Locate the cell with the specified text and output its [x, y] center coordinate. 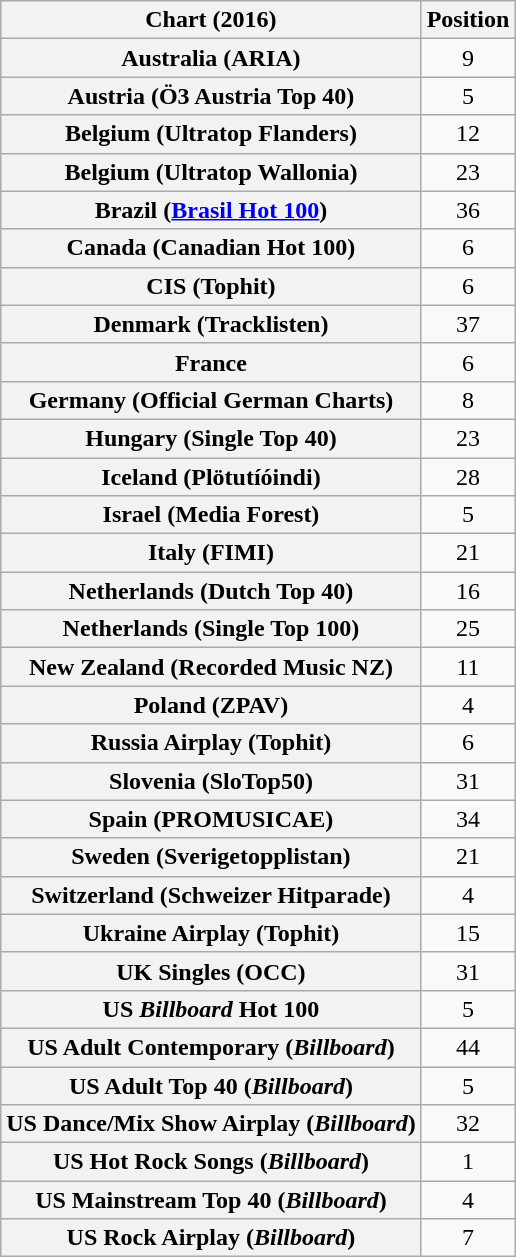
Netherlands (Dutch Top 40) [211, 591]
Germany (Official German Charts) [211, 400]
Austria (Ö3 Austria Top 40) [211, 96]
Slovenia (SloTop50) [211, 781]
Russia Airplay (Tophit) [211, 743]
US Dance/Mix Show Airplay (Billboard) [211, 1124]
12 [468, 134]
US Rock Airplay (Billboard) [211, 1238]
Poland (ZPAV) [211, 705]
UK Singles (OCC) [211, 971]
Australia (ARIA) [211, 58]
US Mainstream Top 40 (Billboard) [211, 1200]
32 [468, 1124]
Canada (Canadian Hot 100) [211, 248]
CIS (Tophit) [211, 286]
US Billboard Hot 100 [211, 1009]
US Adult Contemporary (Billboard) [211, 1047]
Belgium (Ultratop Flanders) [211, 134]
7 [468, 1238]
37 [468, 324]
25 [468, 629]
8 [468, 400]
36 [468, 210]
Sweden (Sverigetopplistan) [211, 857]
15 [468, 933]
Israel (Media Forest) [211, 515]
28 [468, 477]
Belgium (Ultratop Wallonia) [211, 172]
France [211, 362]
Chart (2016) [211, 20]
44 [468, 1047]
9 [468, 58]
16 [468, 591]
11 [468, 667]
New Zealand (Recorded Music NZ) [211, 667]
Spain (PROMUSICAE) [211, 819]
Position [468, 20]
US Hot Rock Songs (Billboard) [211, 1162]
US Adult Top 40 (Billboard) [211, 1085]
Hungary (Single Top 40) [211, 438]
Ukraine Airplay (Tophit) [211, 933]
34 [468, 819]
Switzerland (Schweizer Hitparade) [211, 895]
Italy (FIMI) [211, 553]
Brazil (Brasil Hot 100) [211, 210]
Netherlands (Single Top 100) [211, 629]
Denmark (Tracklisten) [211, 324]
Iceland (Plötutíóindi) [211, 477]
1 [468, 1162]
